Find where the given text appears and provide that cell's center as (x, y) coordinate. 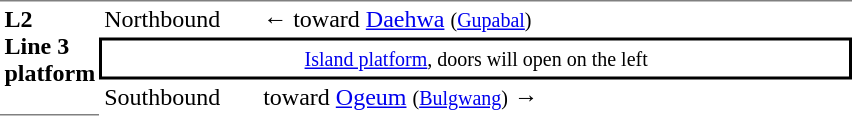
L2Line 3 platform (50, 58)
Northbound (180, 19)
Southbound (180, 98)
